Extract the [X, Y] coordinate from the center of the cell holding the provided text.  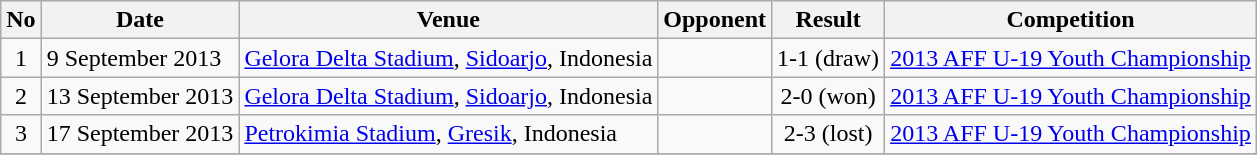
Venue [448, 20]
9 September 2013 [140, 58]
1-1 (draw) [828, 58]
Result [828, 20]
2-0 (won) [828, 96]
Competition [1071, 20]
3 [21, 134]
Petrokimia Stadium, Gresik, Indonesia [448, 134]
Date [140, 20]
Opponent [715, 20]
1 [21, 58]
No [21, 20]
2-3 (lost) [828, 134]
17 September 2013 [140, 134]
13 September 2013 [140, 96]
2 [21, 96]
